Scan for the cell matching the given text and deliver its (x, y) coordinate at center. 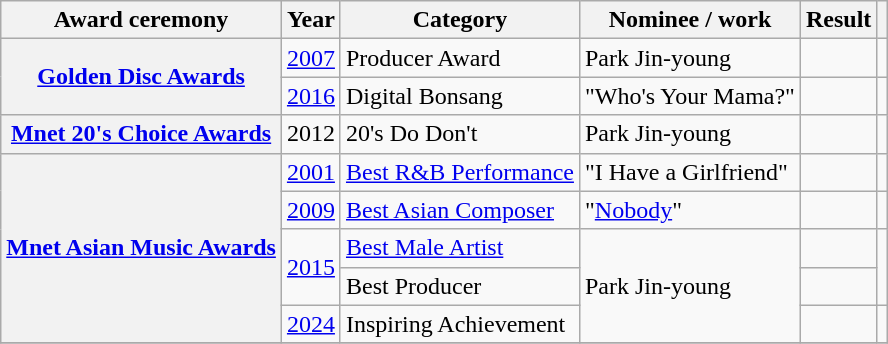
20's Do Don't (460, 134)
Award ceremony (142, 20)
Producer Award (460, 58)
2012 (310, 134)
Best Producer (460, 286)
Year (310, 20)
Nominee / work (690, 20)
2007 (310, 58)
2001 (310, 172)
Mnet Asian Music Awards (142, 248)
Result (838, 20)
Golden Disc Awards (142, 77)
Category (460, 20)
2016 (310, 96)
2015 (310, 267)
Best Male Artist (460, 248)
"Who's Your Mama?" (690, 96)
Best Asian Composer (460, 210)
Digital Bonsang (460, 96)
2024 (310, 324)
2009 (310, 210)
Inspiring Achievement (460, 324)
Best R&B Performance (460, 172)
Mnet 20's Choice Awards (142, 134)
"Nobody" (690, 210)
"I Have a Girlfriend" (690, 172)
